Scan for the cell matching the given text and deliver its [X, Y] coordinate at center. 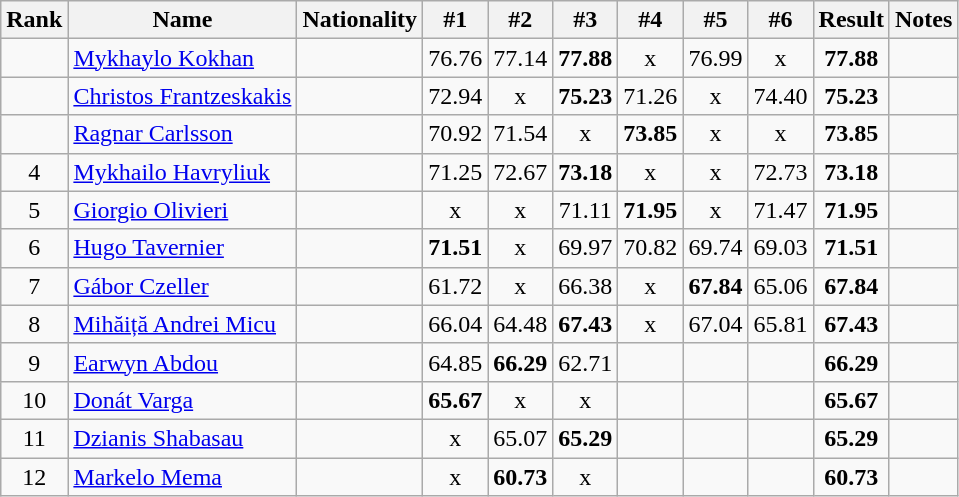
Result [851, 20]
69.03 [780, 248]
70.82 [650, 248]
11 [34, 438]
71.47 [780, 210]
66.04 [456, 324]
61.72 [456, 286]
Rank [34, 20]
72.94 [456, 96]
10 [34, 400]
77.14 [520, 58]
64.48 [520, 324]
Earwyn Abdou [182, 362]
69.97 [586, 248]
Notes [923, 20]
76.99 [716, 58]
Mykhaylo Kokhan [182, 58]
71.25 [456, 172]
Giorgio Olivieri [182, 210]
#3 [586, 20]
Christos Frantzeskakis [182, 96]
62.71 [586, 362]
Mykhailo Havryliuk [182, 172]
#1 [456, 20]
#4 [650, 20]
71.11 [586, 210]
#6 [780, 20]
65.07 [520, 438]
64.85 [456, 362]
Donát Varga [182, 400]
69.74 [716, 248]
6 [34, 248]
Hugo Tavernier [182, 248]
9 [34, 362]
#5 [716, 20]
#2 [520, 20]
66.38 [586, 286]
Ragnar Carlsson [182, 134]
72.67 [520, 172]
71.54 [520, 134]
12 [34, 477]
70.92 [456, 134]
4 [34, 172]
Mihăiță Andrei Micu [182, 324]
71.26 [650, 96]
65.81 [780, 324]
Markelo Mema [182, 477]
Dzianis Shabasau [182, 438]
8 [34, 324]
Name [182, 20]
Nationality [360, 20]
72.73 [780, 172]
67.04 [716, 324]
Gábor Czeller [182, 286]
65.06 [780, 286]
7 [34, 286]
74.40 [780, 96]
76.76 [456, 58]
5 [34, 210]
